Return the [X, Y] coordinate for the center point of the cell that contains the specified text.  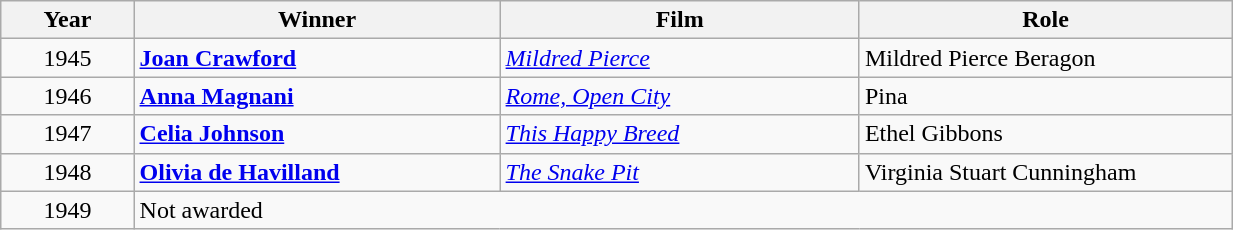
1948 [68, 172]
1947 [68, 134]
1949 [68, 210]
Ethel Gibbons [1045, 134]
Rome, Open City [680, 96]
Role [1045, 20]
Virginia Stuart Cunningham [1045, 172]
Joan Crawford [317, 58]
The Snake Pit [680, 172]
Celia Johnson [317, 134]
1946 [68, 96]
This Happy Breed [680, 134]
Year [68, 20]
Film [680, 20]
Mildred Pierce [680, 58]
1945 [68, 58]
Not awarded [683, 210]
Anna Magnani [317, 96]
Olivia de Havilland [317, 172]
Winner [317, 20]
Mildred Pierce Beragon [1045, 58]
Pina [1045, 96]
